Locate the cell with the specified text and output its (x, y) center coordinate. 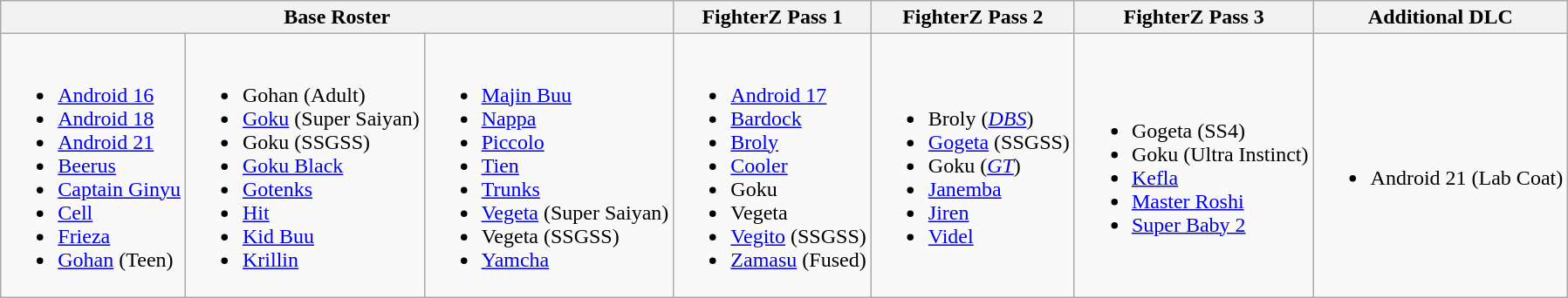
FighterZ Pass 3 (1194, 17)
Android 21 (Lab Coat) (1441, 166)
FighterZ Pass 2 (972, 17)
Android 17 BardockBrolyCoolerGokuVegetaVegito (SSGSS)Zamasu (Fused) (772, 166)
Gogeta (SS4)Goku (Ultra Instinct)KeflaMaster RoshiSuper Baby 2 (1194, 166)
Additional DLC (1441, 17)
Majin BuuNappa PiccoloTien TrunksVegeta (Super Saiyan)Vegeta (SSGSS) Yamcha (549, 166)
FighterZ Pass 1 (772, 17)
Base Roster (337, 17)
Gohan (Adult) Goku (Super Saiyan)Goku (SSGSS) Goku Black GotenksHitKid BuuKrillin (305, 166)
Broly (DBS)Gogeta (SSGSS)Goku (GT)JanembaJirenVidel (972, 166)
Android 16Android 18 Android 21 BeerusCaptain Ginyu CellFriezaGohan (Teen) (93, 166)
